Determine the [x, y] coordinate at the center of the cell enclosing the given text.  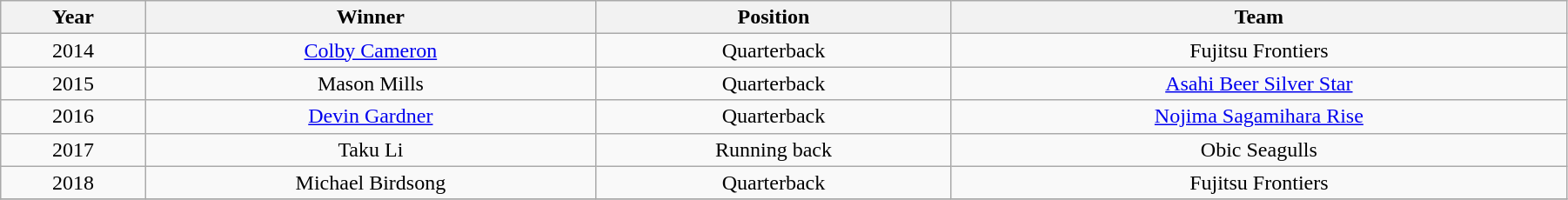
Michael Birdsong [371, 183]
Mason Mills [371, 83]
Nojima Sagamihara Rise [1258, 117]
Devin Gardner [371, 117]
2017 [73, 150]
Running back [774, 150]
Winner [371, 17]
Obic Seagulls [1258, 150]
Colby Cameron [371, 50]
2014 [73, 50]
Team [1258, 17]
2016 [73, 117]
Year [73, 17]
Position [774, 17]
Taku Li [371, 150]
2015 [73, 83]
2018 [73, 183]
Asahi Beer Silver Star [1258, 83]
